Determine the [X, Y] coordinate at the center of the cell enclosing the given text.  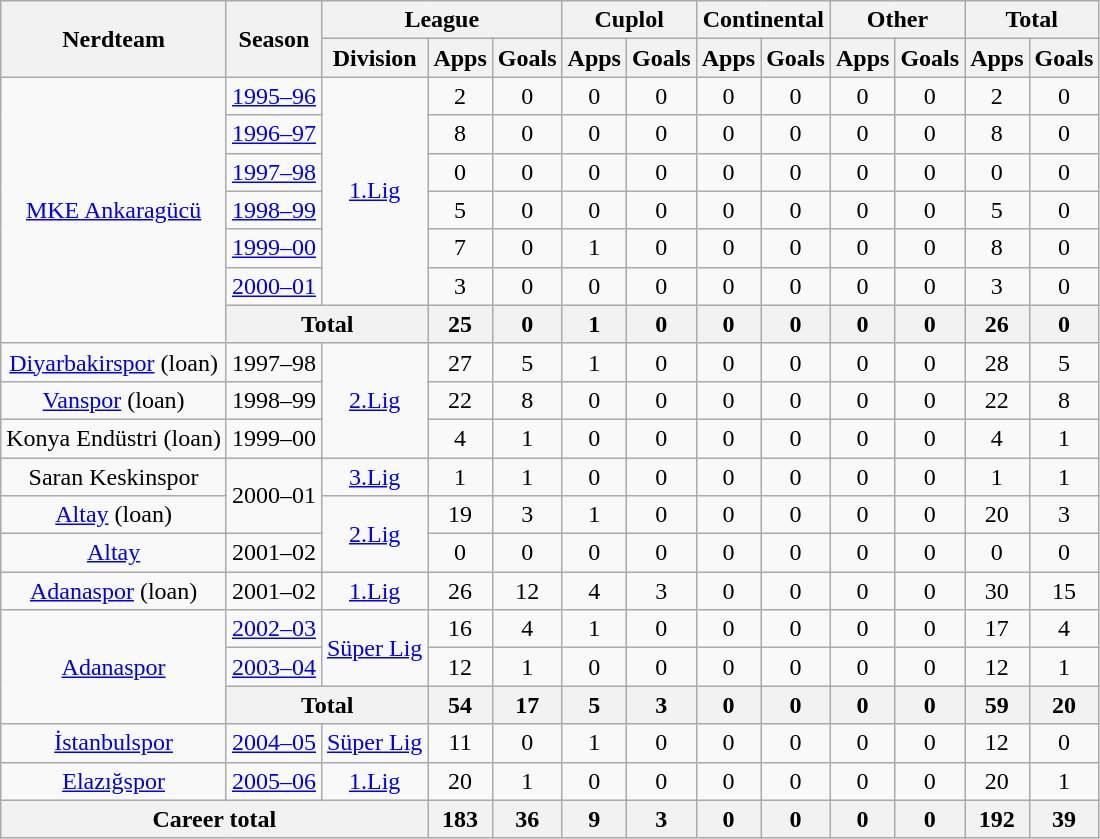
Continental [763, 20]
Konya Endüstri (loan) [114, 438]
Adanaspor (loan) [114, 591]
Nerdteam [114, 39]
54 [460, 705]
Altay (loan) [114, 515]
Other [897, 20]
2005–06 [274, 781]
16 [460, 629]
Career total [214, 819]
Vanspor (loan) [114, 400]
Season [274, 39]
İstanbulspor [114, 743]
192 [997, 819]
36 [527, 819]
3.Lig [374, 477]
2004–05 [274, 743]
39 [1064, 819]
1996–97 [274, 134]
11 [460, 743]
59 [997, 705]
Elazığspor [114, 781]
183 [460, 819]
15 [1064, 591]
7 [460, 248]
Division [374, 58]
25 [460, 324]
Diyarbakirspor (loan) [114, 362]
Cuplol [629, 20]
Adanaspor [114, 667]
9 [594, 819]
Saran Keskinspor [114, 477]
30 [997, 591]
19 [460, 515]
27 [460, 362]
League [442, 20]
28 [997, 362]
2003–04 [274, 667]
2002–03 [274, 629]
Altay [114, 553]
1995–96 [274, 96]
MKE Ankaragücü [114, 210]
